Locate the cell with the specified text and output its (X, Y) center coordinate. 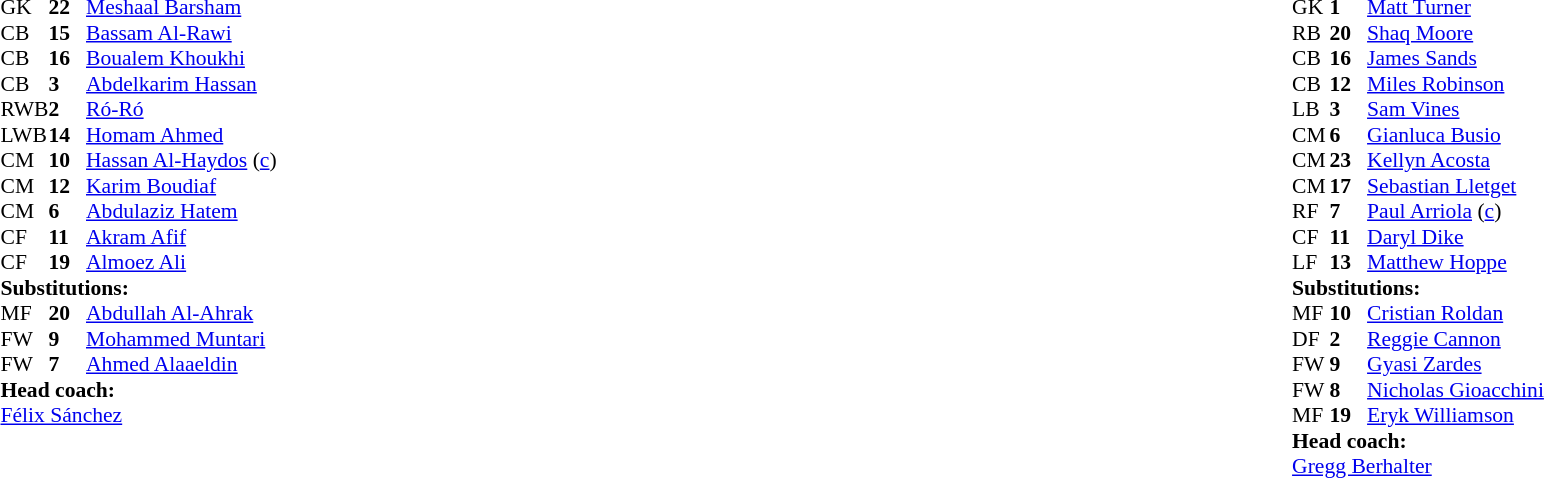
Ahmed Alaaeldin (182, 365)
Sebastian Lletget (1456, 186)
Paul Arriola (c) (1456, 211)
LB (1311, 109)
Cristian Roldan (1456, 313)
LWB (24, 135)
14 (67, 135)
Karim Boudiaf (182, 186)
Bassam Al-Rawi (182, 33)
Félix Sánchez (138, 415)
Eryk Williamson (1456, 415)
Abdulaziz Hatem (182, 211)
Akram Afif (182, 237)
8 (1349, 390)
23 (1349, 161)
13 (1349, 263)
Nicholas Gioacchini (1456, 390)
RWB (24, 109)
DF (1311, 339)
Mohammed Muntari (182, 339)
James Sands (1456, 59)
Abdullah Al-Ahrak (182, 313)
RF (1311, 211)
Reggie Cannon (1456, 339)
Homam Ahmed (182, 135)
Kellyn Acosta (1456, 161)
Gyasi Zardes (1456, 365)
Almoez Ali (182, 263)
Boualem Khoukhi (182, 59)
Shaq Moore (1456, 33)
Sam Vines (1456, 109)
Miles Robinson (1456, 84)
LF (1311, 263)
17 (1349, 186)
15 (67, 33)
Daryl Dike (1456, 237)
Matthew Hoppe (1456, 263)
RB (1311, 33)
Abdelkarim Hassan (182, 84)
Gianluca Busio (1456, 135)
Hassan Al-Haydos (c) (182, 161)
Ró-Ró (182, 109)
